For the text-containing cell, return its midpoint in (X, Y) coordinate format. 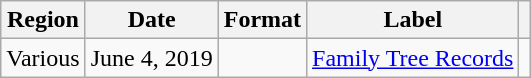
Format (262, 20)
Region (43, 20)
Date (152, 20)
June 4, 2019 (152, 58)
Various (43, 58)
Family Tree Records (413, 58)
Label (413, 20)
